Locate the cell with the specified text and output its (X, Y) center coordinate. 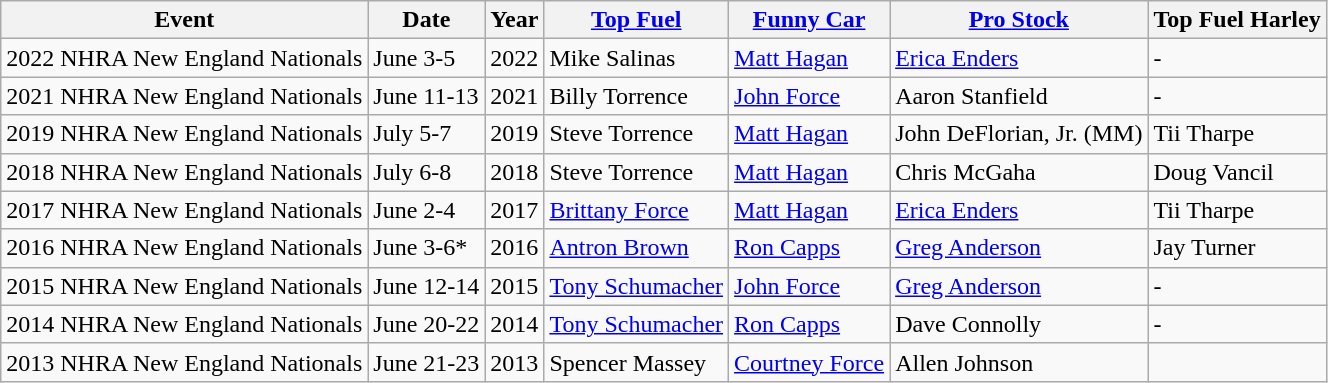
2021 (514, 96)
Allen Johnson (1019, 362)
2016 (514, 248)
2013 (514, 362)
Event (184, 20)
2021 NHRA New England Nationals (184, 96)
Mike Salinas (636, 58)
June 3-6* (426, 248)
2014 NHRA New England Nationals (184, 324)
2022 NHRA New England Nationals (184, 58)
June 20-22 (426, 324)
Pro Stock (1019, 20)
2014 (514, 324)
Top Fuel Harley (1237, 20)
2017 (514, 210)
2018 (514, 172)
July 5-7 (426, 134)
Chris McGaha (1019, 172)
2019 NHRA New England Nationals (184, 134)
2017 NHRA New England Nationals (184, 210)
June 11-13 (426, 96)
June 2-4 (426, 210)
Brittany Force (636, 210)
July 6-8 (426, 172)
Antron Brown (636, 248)
Top Fuel (636, 20)
John DeFlorian, Jr. (MM) (1019, 134)
2022 (514, 58)
2018 NHRA New England Nationals (184, 172)
Spencer Massey (636, 362)
Billy Torrence (636, 96)
June 12-14 (426, 286)
2013 NHRA New England Nationals (184, 362)
Aaron Stanfield (1019, 96)
2016 NHRA New England Nationals (184, 248)
Dave Connolly (1019, 324)
Jay Turner (1237, 248)
Courtney Force (810, 362)
Funny Car (810, 20)
June 21-23 (426, 362)
Doug Vancil (1237, 172)
Date (426, 20)
June 3-5 (426, 58)
2015 (514, 286)
Year (514, 20)
2019 (514, 134)
2015 NHRA New England Nationals (184, 286)
